From the cell containing the given text, extract its center point as [x, y] coordinate. 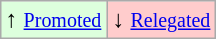
↓ Relegated [162, 20]
↑ Promoted [54, 20]
